Return [X, Y] of the center of cell containing provided text 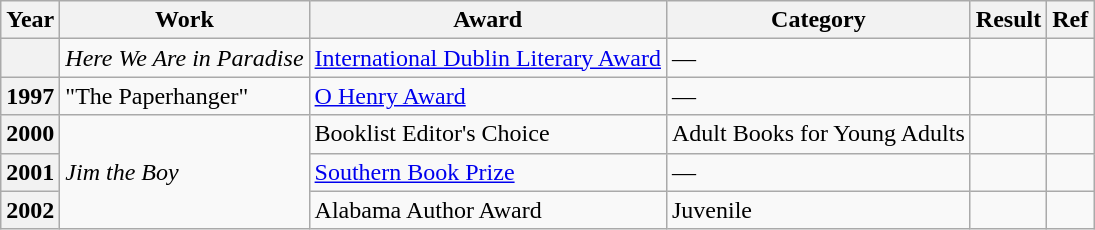
Booklist Editor's Choice [488, 134]
Alabama Author Award [488, 210]
Jim the Boy [184, 172]
Category [818, 20]
Result [1008, 20]
2001 [30, 172]
Year [30, 20]
O Henry Award [488, 96]
Ref [1070, 20]
Adult Books for Young Adults [818, 134]
1997 [30, 96]
Juvenile [818, 210]
Southern Book Prize [488, 172]
Work [184, 20]
2000 [30, 134]
"The Paperhanger" [184, 96]
Award [488, 20]
2002 [30, 210]
Here We Are in Paradise [184, 58]
International Dublin Literary Award [488, 58]
